Identify which cell holds the provided text, then report its [x, y] central coordinate. 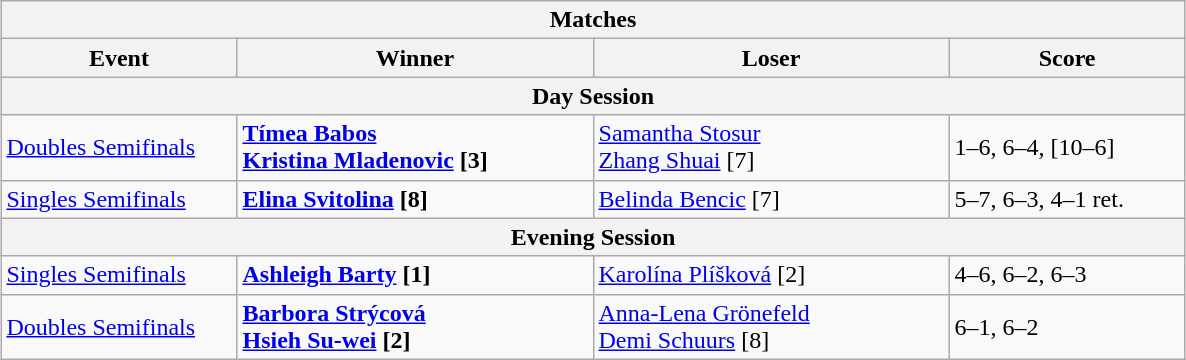
Event [119, 58]
Day Session [593, 96]
Matches [593, 20]
Elina Svitolina [8] [415, 199]
Winner [415, 58]
Barbora Strýcová Hsieh Su-wei [2] [415, 326]
6–1, 6–2 [1067, 326]
Samantha Stosur Zhang Shuai [7] [771, 148]
Anna-Lena Grönefeld Demi Schuurs [8] [771, 326]
Loser [771, 58]
Belinda Bencic [7] [771, 199]
Tímea Babos Kristina Mladenovic [3] [415, 148]
Karolína Plíšková [2] [771, 275]
4–6, 6–2, 6–3 [1067, 275]
Ashleigh Barty [1] [415, 275]
1–6, 6–4, [10–6] [1067, 148]
Score [1067, 58]
Evening Session [593, 237]
5–7, 6–3, 4–1 ret. [1067, 199]
